Output the (X, Y) coordinate of the center of the cell containing the given text.  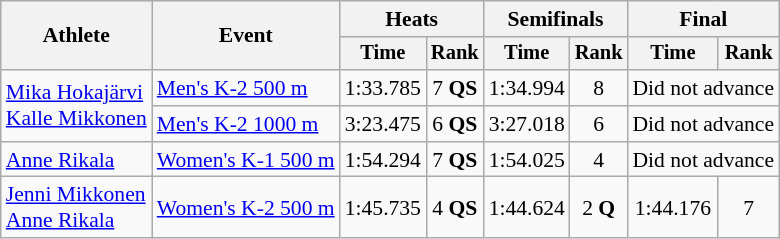
Final (703, 19)
Anne Rikala (76, 160)
1:34.994 (527, 88)
6 QS (455, 124)
6 (599, 124)
Women's K-2 500 m (246, 208)
Mika HokajärviKalle Mikkonen (76, 106)
Athlete (76, 36)
Heats (412, 19)
3:23.475 (383, 124)
4 QS (455, 208)
Event (246, 36)
Jenni MikkonenAnne Rikala (76, 208)
1:54.025 (527, 160)
2 Q (599, 208)
Men's K-2 500 m (246, 88)
Men's K-2 1000 m (246, 124)
Women's K-1 500 m (246, 160)
1:44.624 (527, 208)
1:54.294 (383, 160)
1:33.785 (383, 88)
8 (599, 88)
Semifinals (556, 19)
1:45.735 (383, 208)
7 (748, 208)
3:27.018 (527, 124)
1:44.176 (672, 208)
4 (599, 160)
